Determine the [X, Y] coordinate at the center of the cell enclosing the given text.  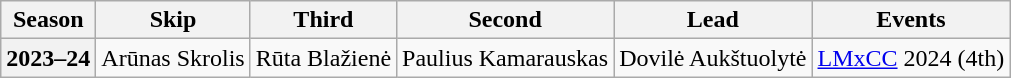
Events [911, 20]
Second [506, 20]
2023–24 [48, 58]
Lead [713, 20]
Season [48, 20]
Rūta Blažienė [323, 58]
Paulius Kamarauskas [506, 58]
Arūnas Skrolis [173, 58]
Skip [173, 20]
LMxCC 2024 (4th) [911, 58]
Third [323, 20]
Dovilė Aukštuolytė [713, 58]
